Search for the cell housing the specified text and yield its (X, Y) center coordinate. 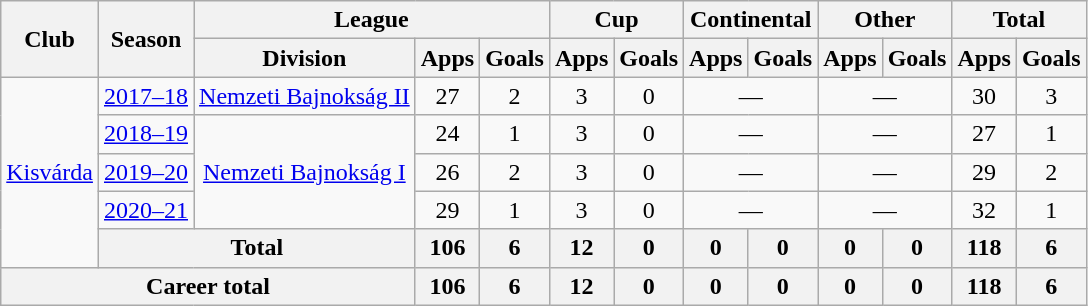
Club (50, 39)
30 (984, 96)
Kisvárda (50, 172)
24 (447, 134)
Other (885, 20)
Season (146, 39)
32 (984, 210)
Continental (751, 20)
League (372, 20)
Cup (616, 20)
2018–19 (146, 134)
26 (447, 172)
2020–21 (146, 210)
2017–18 (146, 96)
2019–20 (146, 172)
Career total (208, 286)
Nemzeti Bajnokság I (305, 172)
Nemzeti Bajnokság II (305, 96)
Division (305, 58)
